Return the [X, Y] coordinate for the center point of the cell that contains the specified text.  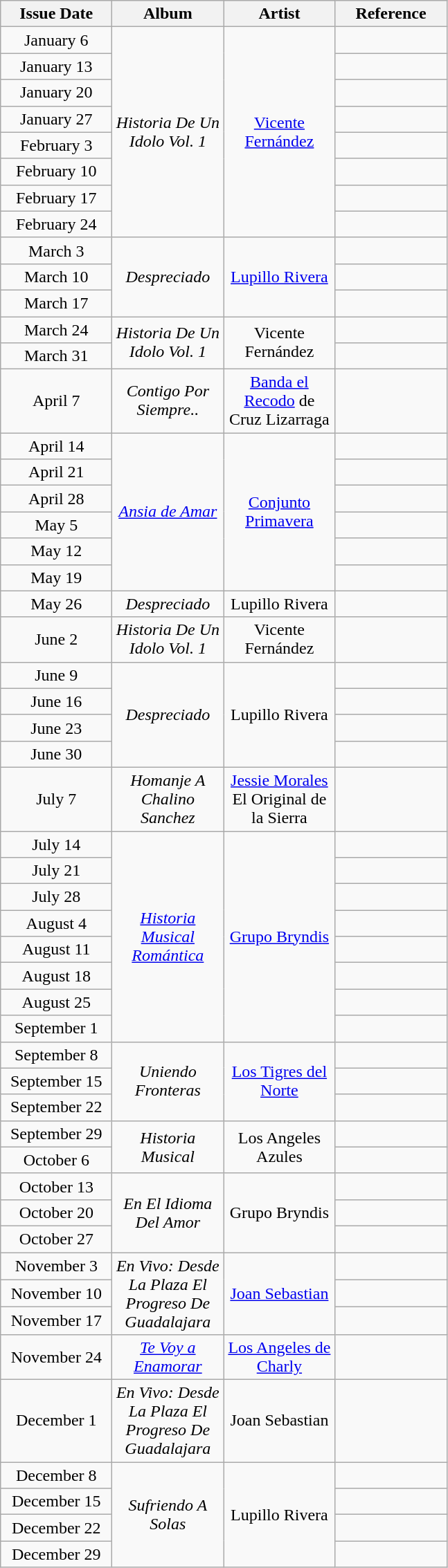
January 6 [57, 40]
Conjunto Primavera [280, 512]
July 14 [57, 845]
June 9 [57, 675]
December 8 [57, 1475]
June 30 [57, 754]
February 10 [57, 172]
Uniendo Fronteras [168, 1081]
April 14 [57, 446]
September 22 [57, 1107]
April 7 [57, 401]
December 1 [57, 1421]
Contigo Por Siempre.. [168, 401]
December 15 [57, 1502]
January 20 [57, 93]
May 26 [57, 604]
August 25 [57, 1002]
July 21 [57, 871]
April 21 [57, 472]
November 10 [57, 1293]
October 20 [57, 1212]
October 13 [57, 1186]
March 24 [57, 330]
September 1 [57, 1029]
Te Voy a Enamorar [168, 1357]
August 18 [57, 976]
January 27 [57, 119]
May 12 [57, 551]
Los Tigres del Norte [280, 1081]
Sufriendo A Solas [168, 1515]
September 15 [57, 1081]
January 13 [57, 66]
February 17 [57, 198]
Banda el Recodo de Cruz Lizarraga [280, 401]
June 2 [57, 639]
August 11 [57, 950]
March 3 [57, 250]
Los Angeles Azules [280, 1147]
Homanje A Chalino Sanchez [168, 799]
Los Angeles de Charly [280, 1357]
July 7 [57, 799]
November 3 [57, 1266]
October 27 [57, 1239]
May 19 [57, 578]
Historia Musical Romántica [168, 937]
Ansia de Amar [168, 512]
April 28 [57, 499]
June 23 [57, 728]
March 17 [57, 303]
March 10 [57, 277]
March 31 [57, 356]
June 16 [57, 701]
Artist [280, 14]
July 28 [57, 897]
November 17 [57, 1321]
February 24 [57, 224]
Issue Date [57, 14]
October 6 [57, 1160]
December 22 [57, 1528]
En El Idioma Del Amor [168, 1212]
Reference [391, 14]
September 8 [57, 1055]
February 3 [57, 145]
August 4 [57, 923]
Jessie Morales El Original de la Sierra [280, 799]
November 24 [57, 1357]
September 29 [57, 1134]
December 29 [57, 1554]
Album [168, 14]
May 5 [57, 525]
Historia Musical [168, 1147]
